Provide the (X, Y) coordinate of the cell's center where the given text is located.  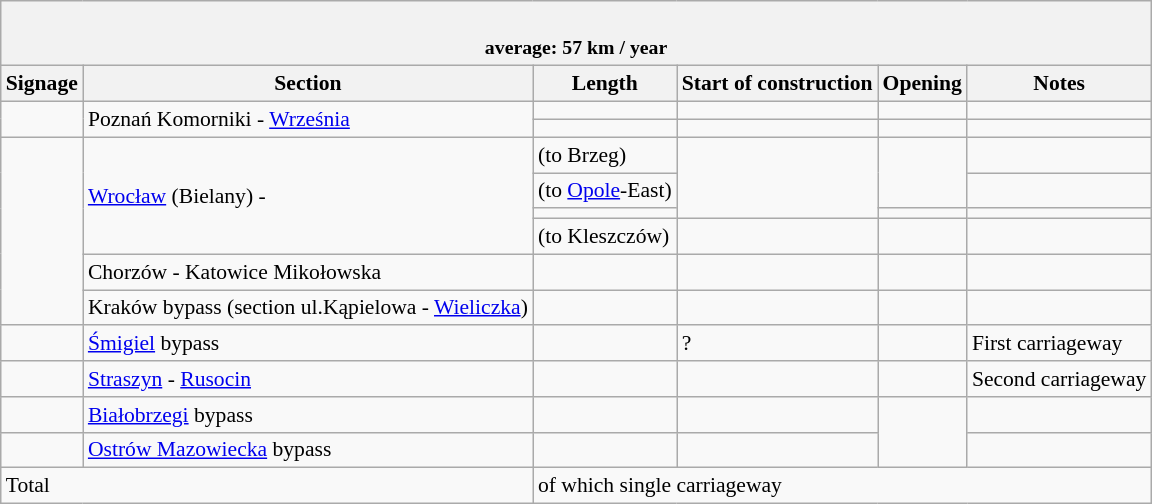
? (778, 344)
(to Opole-East) (605, 191)
of which single carriageway (842, 486)
Chorzów - Katowice Mikołowska (308, 272)
Śmigiel bypass (308, 344)
Notes (1060, 84)
(to Brzeg) (605, 155)
Total (267, 486)
Kraków bypass (section ul.Kąpielowa - Wieliczka) (308, 308)
Białobrzegi bypass (308, 415)
Poznań Komorniki - Września (308, 120)
Wrocław (Bielany) - (308, 196)
Section (308, 84)
(to Kleszczów) (605, 237)
Second carriageway (1060, 379)
Straszyn - Rusocin (308, 379)
Signage (42, 84)
First carriageway (1060, 344)
Start of construction (778, 84)
average: 57 km / year (576, 34)
Length (605, 84)
Opening (922, 84)
Ostrów Mazowiecka bypass (308, 450)
